Extract the (x, y) coordinate from the center of the cell holding the provided text.  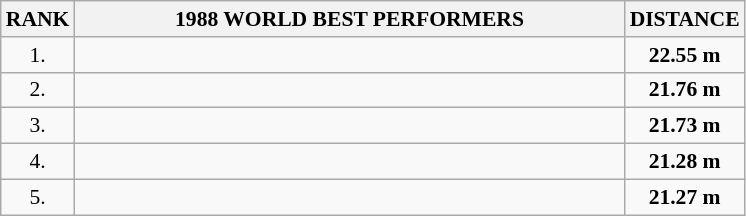
1. (38, 55)
5. (38, 197)
21.28 m (685, 162)
DISTANCE (685, 19)
22.55 m (685, 55)
1988 WORLD BEST PERFORMERS (349, 19)
3. (38, 126)
2. (38, 90)
4. (38, 162)
21.76 m (685, 90)
21.27 m (685, 197)
RANK (38, 19)
21.73 m (685, 126)
